Extract the [x, y] coordinate from the center of the cell holding the provided text.  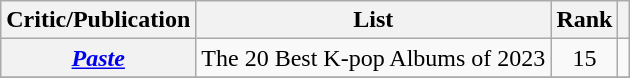
List [374, 20]
Rank [584, 20]
15 [584, 58]
Critic/Publication [98, 20]
Paste [98, 58]
The 20 Best K-pop Albums of 2023 [374, 58]
